Find where the given text appears and provide that cell's center as (X, Y) coordinate. 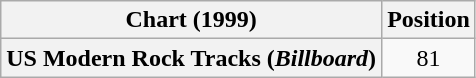
Chart (1999) (192, 20)
US Modern Rock Tracks (Billboard) (192, 58)
81 (429, 58)
Position (429, 20)
